Scan for the cell matching the given text and deliver its (x, y) coordinate at center. 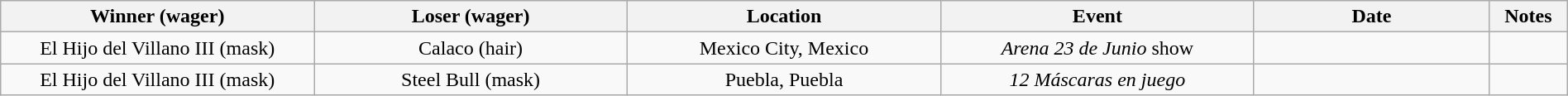
Location (784, 17)
Mexico City, Mexico (784, 48)
Steel Bull (mask) (471, 79)
Puebla, Puebla (784, 79)
Calaco (hair) (471, 48)
Loser (wager) (471, 17)
Arena 23 de Junio show (1097, 48)
Event (1097, 17)
12 Máscaras en juego (1097, 79)
Notes (1528, 17)
Winner (wager) (157, 17)
Date (1371, 17)
